Return the (x, y) coordinate for the center point of the cell that contains the specified text.  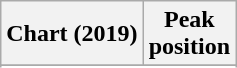
Chart (2019) (72, 34)
Peakposition (189, 34)
